From the cell containing the given text, extract its center point as (X, Y) coordinate. 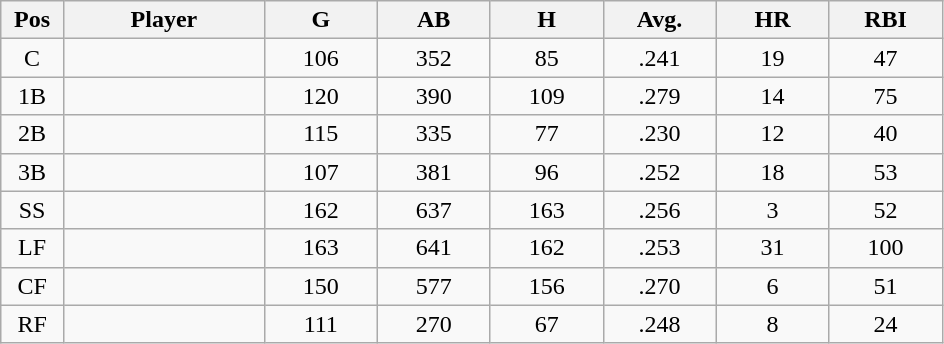
1B (32, 96)
40 (886, 134)
2B (32, 134)
381 (434, 172)
LF (32, 248)
96 (546, 172)
Avg. (660, 20)
53 (886, 172)
Player (164, 20)
637 (434, 210)
390 (434, 96)
.252 (660, 172)
8 (772, 324)
H (546, 20)
.248 (660, 324)
115 (320, 134)
G (320, 20)
24 (886, 324)
3 (772, 210)
6 (772, 286)
47 (886, 58)
270 (434, 324)
.270 (660, 286)
CF (32, 286)
RF (32, 324)
.253 (660, 248)
3B (32, 172)
120 (320, 96)
100 (886, 248)
.230 (660, 134)
77 (546, 134)
14 (772, 96)
Pos (32, 20)
111 (320, 324)
109 (546, 96)
HR (772, 20)
SS (32, 210)
335 (434, 134)
.256 (660, 210)
52 (886, 210)
18 (772, 172)
AB (434, 20)
51 (886, 286)
C (32, 58)
352 (434, 58)
106 (320, 58)
577 (434, 286)
31 (772, 248)
641 (434, 248)
19 (772, 58)
75 (886, 96)
150 (320, 286)
67 (546, 324)
RBI (886, 20)
156 (546, 286)
85 (546, 58)
107 (320, 172)
.279 (660, 96)
.241 (660, 58)
12 (772, 134)
